Return (X, Y) of the center of cell containing provided text 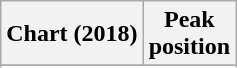
Chart (2018) (72, 34)
Peakposition (189, 34)
